Provide the (X, Y) coordinate of the cell's center where the given text is located.  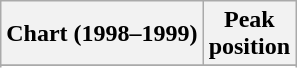
Peakposition (249, 34)
Chart (1998–1999) (102, 34)
